Return the (x, y) coordinate for the center point of the cell that contains the specified text.  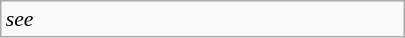
see (203, 19)
